Pinpoint the cell where the given text exists, returning its [x, y] midpoint coordinate. 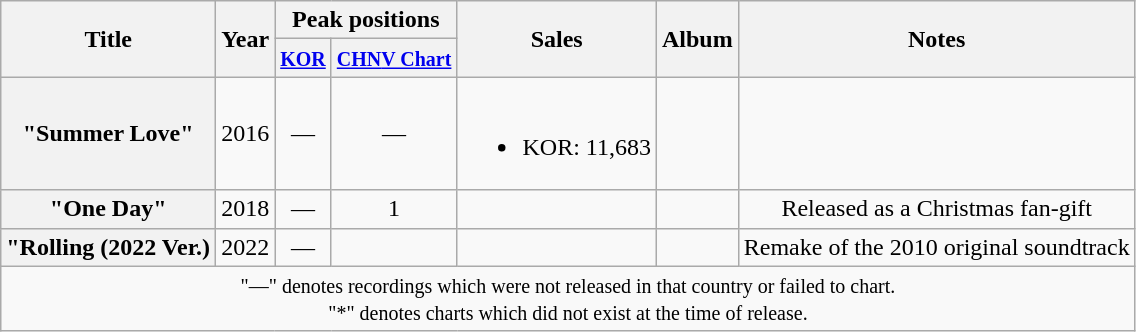
2016 [246, 134]
1 [394, 209]
CHNV Chart [394, 58]
Released as a Christmas fan-gift [936, 209]
"One Day" [108, 209]
Sales [557, 39]
Album [697, 39]
2022 [246, 247]
"Rolling (2022 Ver.) [108, 247]
Title [108, 39]
"Summer Love" [108, 134]
Year [246, 39]
"—" denotes recordings which were not released in that country or failed to chart."*" denotes charts which did not exist at the time of release. [568, 298]
KOR [304, 58]
Remake of the 2010 original soundtrack [936, 247]
Peak positions [366, 20]
2018 [246, 209]
Notes [936, 39]
KOR: 11,683 [557, 134]
